Output the [x, y] coordinate of the center of the cell containing the given text.  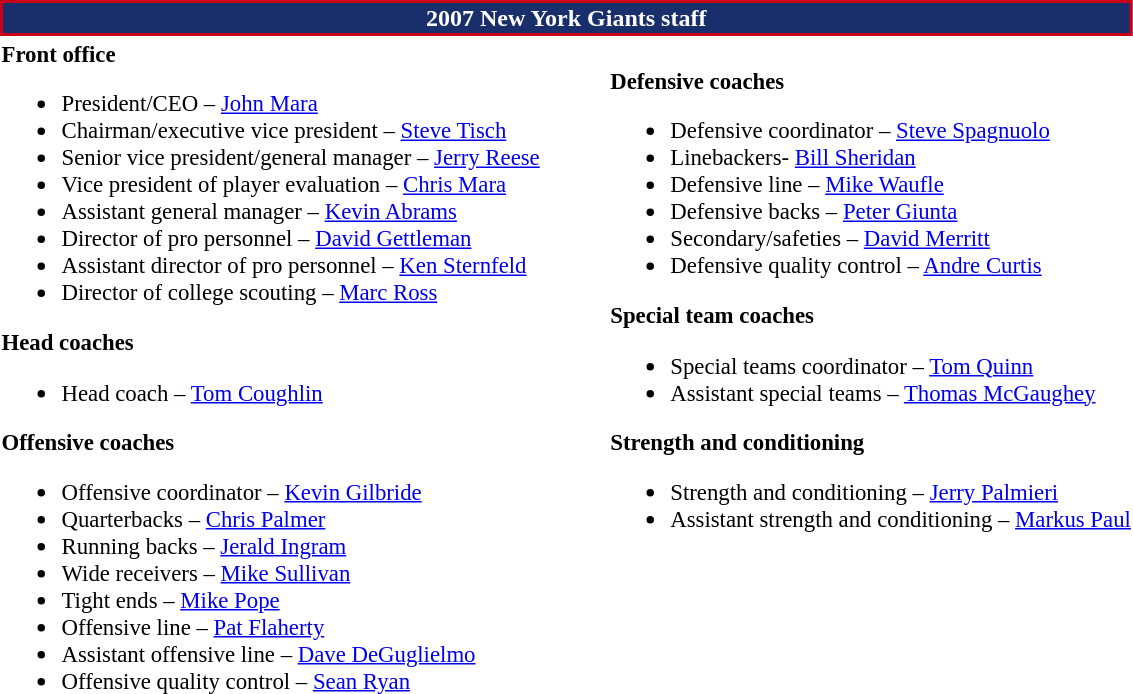
2007 New York Giants staff [566, 18]
